Determine the (X, Y) coordinate at the center of the cell enclosing the given text.  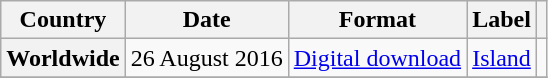
Island (502, 58)
26 August 2016 (206, 58)
Date (206, 20)
Format (377, 20)
Label (502, 20)
Digital download (377, 58)
Worldwide (63, 58)
Country (63, 20)
